Detect which cell encompasses the target text, then output its (X, Y) center coordinate. 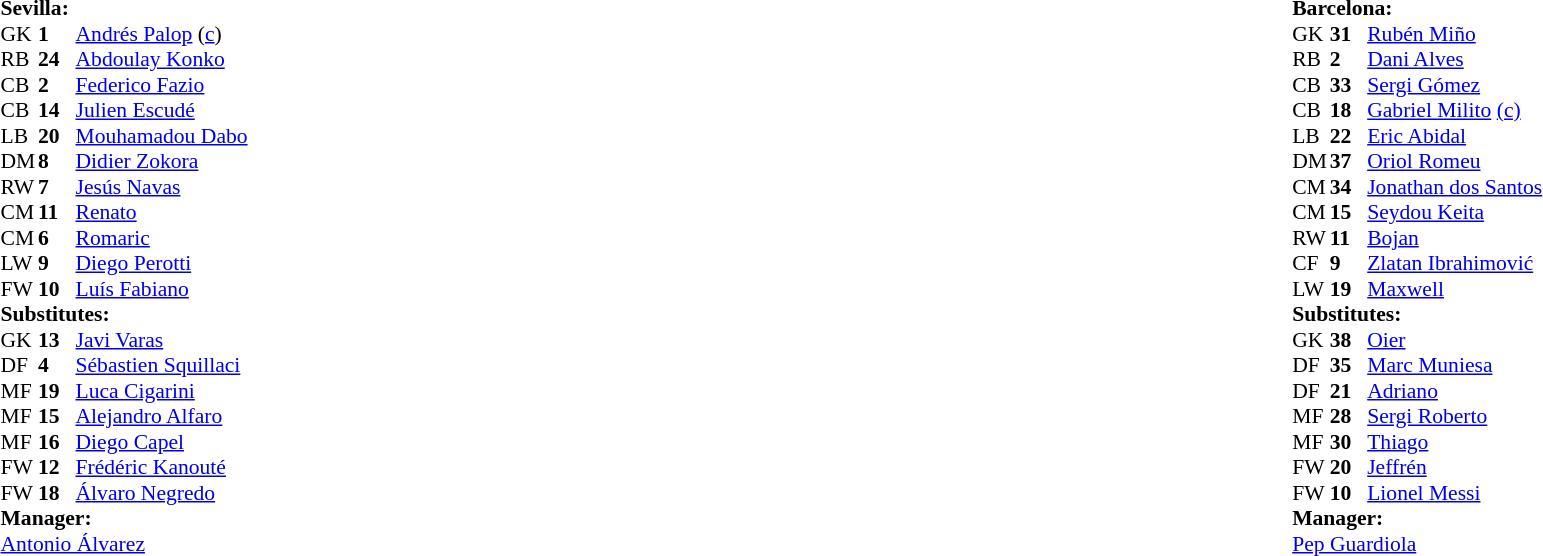
7 (57, 187)
8 (57, 161)
21 (1349, 391)
Sergi Gómez (1454, 85)
Sergi Roberto (1454, 417)
28 (1349, 417)
Gabriel Milito (c) (1454, 111)
Julien Escudé (162, 111)
Seydou Keita (1454, 213)
Rubén Miño (1454, 34)
Zlatan Ibrahimović (1454, 263)
Luís Fabiano (162, 289)
Adriano (1454, 391)
Oriol Romeu (1454, 161)
Diego Capel (162, 442)
34 (1349, 187)
CF (1311, 263)
33 (1349, 85)
Jonathan dos Santos (1454, 187)
38 (1349, 340)
Jesús Navas (162, 187)
Luca Cigarini (162, 391)
Javi Varas (162, 340)
Marc Muniesa (1454, 365)
Álvaro Negredo (162, 493)
6 (57, 238)
Frédéric Kanouté (162, 467)
30 (1349, 442)
37 (1349, 161)
Abdoulay Konko (162, 59)
Federico Fazio (162, 85)
35 (1349, 365)
22 (1349, 136)
Thiago (1454, 442)
Eric Abidal (1454, 136)
Jeffrén (1454, 467)
31 (1349, 34)
Dani Alves (1454, 59)
Alejandro Alfaro (162, 417)
Mouhamadou Dabo (162, 136)
Sébastien Squillaci (162, 365)
Bojan (1454, 238)
14 (57, 111)
16 (57, 442)
Oier (1454, 340)
24 (57, 59)
13 (57, 340)
12 (57, 467)
Renato (162, 213)
Maxwell (1454, 289)
Diego Perotti (162, 263)
Romaric (162, 238)
4 (57, 365)
Lionel Messi (1454, 493)
Didier Zokora (162, 161)
Andrés Palop (c) (162, 34)
1 (57, 34)
